Capture the cell that displays the provided text and extract its [X, Y] central coordinate. 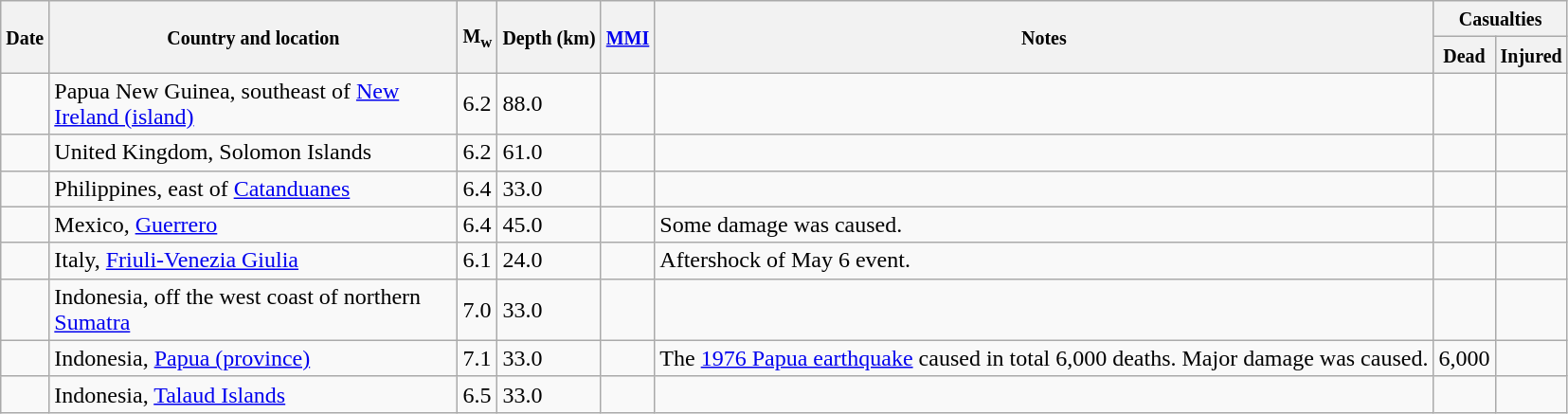
Date [25, 37]
Aftershock of May 6 event. [1044, 261]
Indonesia, Papua (province) [254, 358]
7.0 [478, 309]
MMI [627, 37]
Some damage was caused. [1044, 225]
Papua New Guinea, southeast of New Ireland (island) [254, 104]
45.0 [550, 225]
61.0 [550, 153]
Mw [478, 37]
Philippines, east of Catanduanes [254, 189]
Notes [1044, 37]
Depth (km) [550, 37]
Mexico, Guerrero [254, 225]
6.5 [478, 394]
6,000 [1465, 358]
Casualties [1501, 19]
The 1976 Papua earthquake caused in total 6,000 deaths. Major damage was caused. [1044, 358]
Indonesia, off the west coast of northern Sumatra [254, 309]
6.1 [478, 261]
United Kingdom, Solomon Islands [254, 153]
88.0 [550, 104]
24.0 [550, 261]
7.1 [478, 358]
Country and location [254, 37]
Dead [1465, 55]
Indonesia, Talaud Islands [254, 394]
Injured [1531, 55]
Italy, Friuli-Venezia Giulia [254, 261]
